Identify which cell holds the provided text, then report its [X, Y] central coordinate. 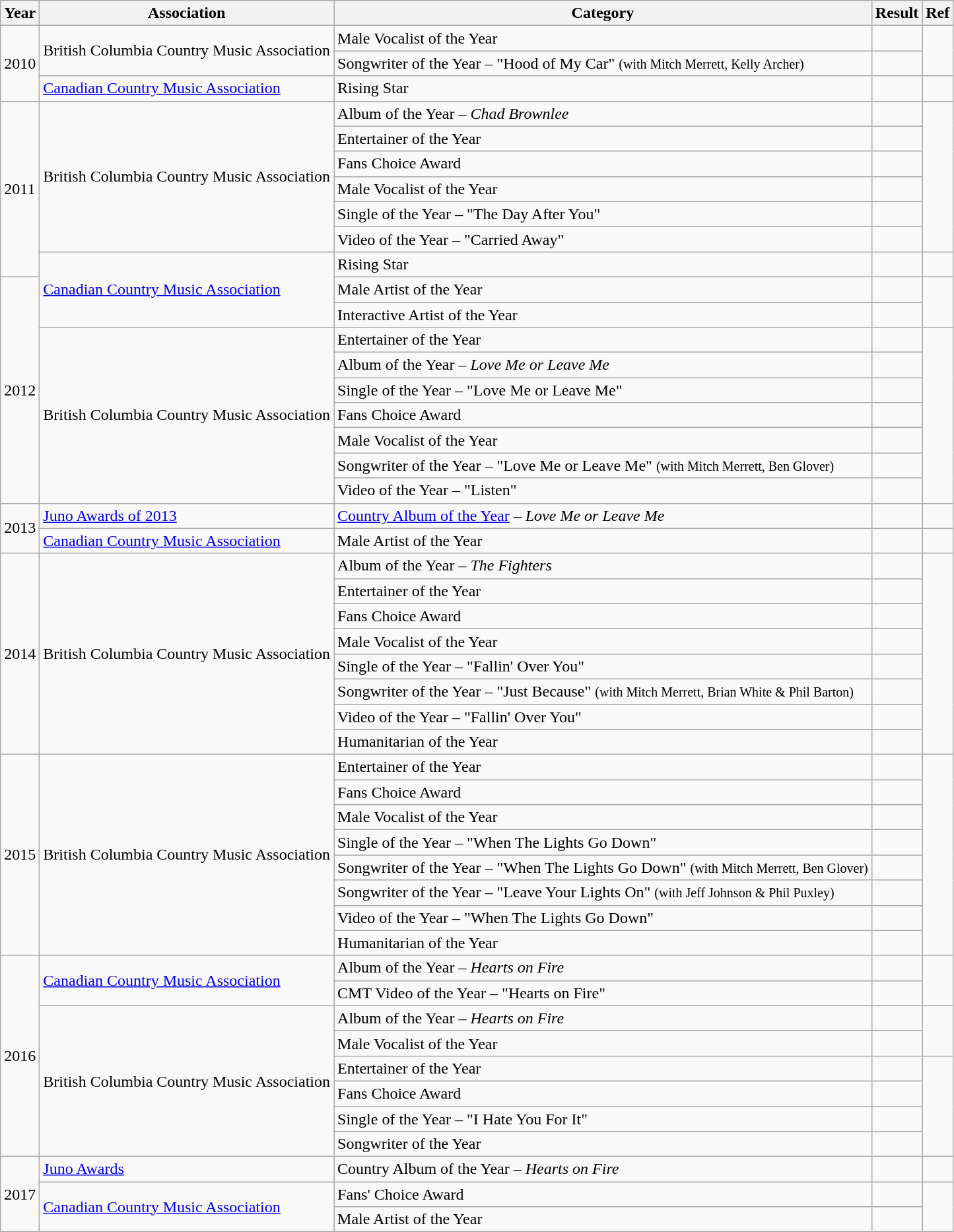
Single of the Year – "Fallin' Over You" [603, 666]
2017 [20, 1194]
Ref [937, 13]
Single of the Year – "I Hate You For It" [603, 1119]
2014 [20, 654]
Single of the Year – "When The Lights Go Down" [603, 842]
Country Album of the Year – Love Me or Leave Me [603, 516]
2015 [20, 855]
Single of the Year – "Love Me or Leave Me" [603, 390]
Country Album of the Year – Hearts on Fire [603, 1169]
Video of the Year – "Fallin' Over You" [603, 716]
Result [897, 13]
Category [603, 13]
Juno Awards [187, 1169]
Songwriter of the Year – "When The Lights Go Down" (with Mitch Merrett, Ben Glover) [603, 868]
Songwriter of the Year – "Leave Your Lights On" (with Jeff Johnson & Phil Puxley) [603, 893]
2016 [20, 1056]
Album of the Year – Love Me or Leave Me [603, 365]
Association [187, 13]
Songwriter of the Year [603, 1144]
Video of the Year – "Listen" [603, 491]
Songwriter of the Year – "Just Because" (with Mitch Merrett, Brian White & Phil Barton) [603, 691]
Year [20, 13]
Fans' Choice Award [603, 1194]
Juno Awards of 2013 [187, 516]
Songwriter of the Year – "Hood of My Car" (with Mitch Merrett, Kelly Archer) [603, 63]
Album of the Year – The Fighters [603, 566]
Video of the Year – "When The Lights Go Down" [603, 918]
Interactive Artist of the Year [603, 315]
2010 [20, 63]
Songwriter of the Year – "Love Me or Leave Me" (with Mitch Merrett, Ben Glover) [603, 465]
CMT Video of the Year – "Hearts on Fire" [603, 993]
Album of the Year – Chad Brownlee [603, 114]
2012 [20, 390]
Single of the Year – "The Day After You" [603, 214]
2013 [20, 528]
2011 [20, 189]
Video of the Year – "Carried Away" [603, 239]
